Identify which cell holds the provided text, then report its [X, Y] central coordinate. 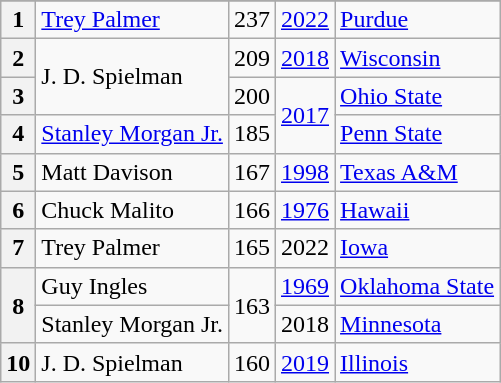
Iowa [418, 248]
7 [18, 248]
3 [18, 96]
8 [18, 305]
5 [18, 172]
160 [252, 362]
1 [18, 20]
237 [252, 20]
Illinois [418, 362]
Wisconsin [418, 58]
2019 [304, 362]
Purdue [418, 20]
Hawaii [418, 210]
2 [18, 58]
Oklahoma State [418, 286]
Ohio State [418, 96]
1998 [304, 172]
209 [252, 58]
Chuck Malito [132, 210]
Matt Davison [132, 172]
185 [252, 134]
10 [18, 362]
Penn State [418, 134]
200 [252, 96]
1969 [304, 286]
4 [18, 134]
166 [252, 210]
1976 [304, 210]
167 [252, 172]
163 [252, 305]
6 [18, 210]
165 [252, 248]
Minnesota [418, 324]
2017 [304, 115]
Texas A&M [418, 172]
Guy Ingles [132, 286]
